Output the [x, y] coordinate of the center of the cell containing the given text.  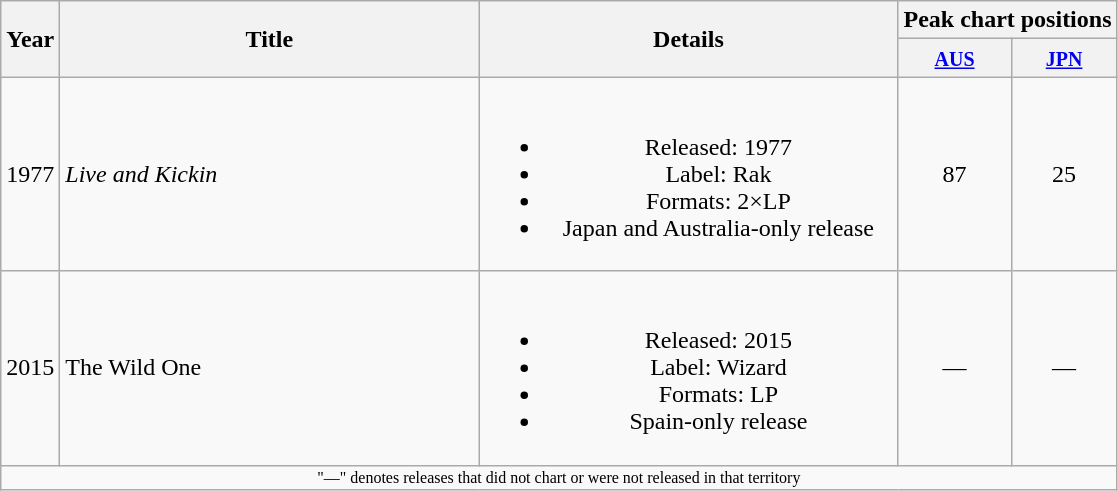
"—" denotes releases that did not chart or were not released in that territory [559, 477]
Details [688, 39]
JPN [1064, 58]
Title [270, 39]
Peak chart positions [1008, 20]
1977 [30, 174]
25 [1064, 174]
Year [30, 39]
Live and Kickin [270, 174]
The Wild One [270, 368]
Released: 1977Label: RakFormats: 2×LPJapan and Australia-only release [688, 174]
87 [954, 174]
Released: 2015Label: WizardFormats: LPSpain-only release [688, 368]
AUS [954, 58]
2015 [30, 368]
